Provide the (x, y) coordinate of the cell's center where the given text is located.  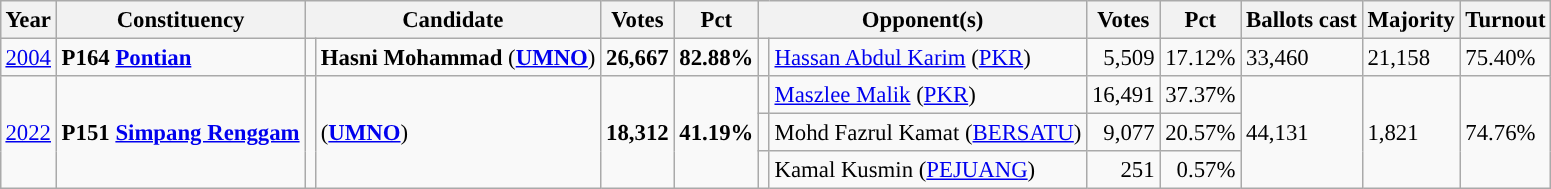
1,821 (1411, 132)
Year (28, 20)
2004 (28, 57)
0.57% (1200, 170)
21,158 (1411, 57)
Ballots cast (1302, 20)
33,460 (1302, 57)
P151 Simpang Renggam (180, 132)
44,131 (1302, 132)
(UMNO) (458, 132)
Kamal Kusmin (PEJUANG) (928, 170)
9,077 (1124, 133)
Mohd Fazrul Kamat (BERSATU) (928, 133)
41.19% (716, 132)
Hassan Abdul Karim (PKR) (928, 57)
16,491 (1124, 95)
17.12% (1200, 57)
P164 Pontian (180, 57)
Majority (1411, 20)
20.57% (1200, 133)
74.76% (1506, 132)
2022 (28, 132)
Hasni Mohammad (UMNO) (458, 57)
26,667 (638, 57)
Constituency (180, 20)
Candidate (453, 20)
Maszlee Malik (PKR) (928, 95)
Turnout (1506, 20)
Opponent(s) (923, 20)
82.88% (716, 57)
251 (1124, 170)
37.37% (1200, 95)
5,509 (1124, 57)
75.40% (1506, 57)
18,312 (638, 132)
